Scan for the cell matching the given text and deliver its [x, y] coordinate at center. 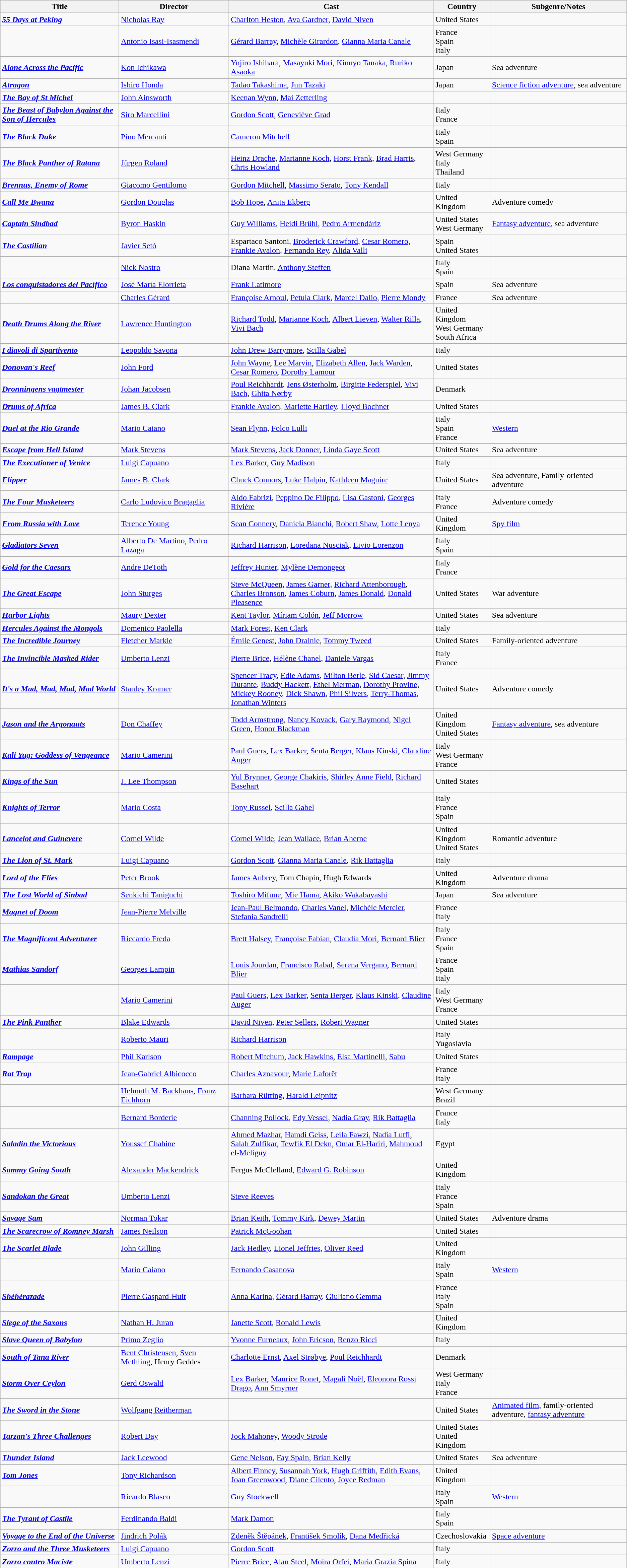
Phil Karlson [174, 1056]
It's a Mad, Mad, Mad, Mad World [60, 689]
Gene Nelson, Fay Spain, Brian Kelly [332, 1458]
Storm Over Ceylon [60, 1383]
Frank Latimore [332, 285]
Dronningens vagtmester [60, 389]
Kings of the Sun [60, 781]
Fergus McClelland, Edward G. Robinson [332, 1170]
Atragon [60, 85]
Rampage [60, 1056]
The Invincible Masked Rider [60, 658]
Lancelot and Guinevere [60, 838]
United StatesWest Germany [462, 224]
The Sword in the Stone [60, 1410]
The Lion of St. Mark [60, 860]
The Black Panther of Ratana [60, 163]
The Four Musketeers [60, 502]
Cornel Wilde, Jean Wallace, Brian Aherne [332, 838]
Lex Barker, Maurice Ronet, Magali Noël, Eleonora Rossi Drago, Ann Smyrner [332, 1383]
Death Drums Along the River [60, 324]
Don Chaffey [174, 724]
Senkichi Taniguchi [174, 895]
Sea adventure, Family-oriented adventure [558, 480]
Jason and the Argonauts [60, 724]
United KingdomWest GermanySouth Africa [462, 324]
Subgenre/Notes [558, 7]
Norman Tokar [174, 1218]
West GermanyItalyFrance [462, 1383]
Sean Flynn, Folco Lulli [332, 428]
Brian Keith, Tommy Kirk, Dewey Martin [332, 1218]
SpainUnited States [462, 245]
Robert Day [174, 1436]
Los conquistadores del Pacífico [60, 285]
Yvonne Furneaux, John Ericson, Renzo Ricci [332, 1340]
Savage Sam [60, 1218]
Gordon Mitchell, Massimo Serato, Tony Kendall [332, 185]
From Russia with Love [60, 523]
The Beast of Babylon Against the Son of Hercules [60, 115]
Fernando Casanova [332, 1270]
Charlotte Ernst, Axel Strøbye, Poul Reichhardt [332, 1357]
Donovan's Reef [60, 367]
Jean-Paul Belmondo, Charles Vanel, Michèle Mercier, Stefania Sandrelli [332, 912]
Leopoldo Savona [174, 350]
John Wayne, Lee Marvin, Elizabeth Allen, Jack Warden, Cesar Romero, Dorothy Lamour [332, 367]
Poul Reichhardt, Jens Østerholm, Birgitte Federspiel, Vivi Bach, Ghita Nørby [332, 389]
Gerd Oswald [174, 1383]
Director [174, 7]
Mark Damon [332, 1519]
Charlton Heston, Ava Gardner, David Niven [332, 19]
Mathias Sandorf [60, 969]
Patrick McGoohan [332, 1231]
Nicholas Ray [174, 19]
Charles Aznavour, Marie Laforêt [332, 1074]
Zdeněk Štěpánek, František Smolík, Dana Medřická [332, 1536]
Ahmed Mazhar, Hamdi Geiss, Leila Fawzi, Nadia Lutfi, Salah Zulfikar, Tewfik El Dekn, Omar El-Hariri, Mahmoud el-Meliguy [332, 1144]
Knights of Terror [60, 808]
Yujiro Ishihara, Masayuki Mori, Kinuyo Tanaka, Ruriko Asaoka [332, 68]
Voyage to the End of the Universe [60, 1536]
Tadao Takashima, Jun Tazaki [332, 85]
J. Lee Thompson [174, 781]
Lex Barker, Guy Madison [332, 463]
Richard Harrison [332, 1039]
Alberto De Martino, Pedro Lazaga [174, 545]
David Niven, Peter Sellers, Robert Wagner [332, 1022]
Sandokan the Great [60, 1196]
Channing Pollock, Edy Vessel, Nadia Gray, Rik Battaglia [332, 1117]
I diavoli di Spartivento [60, 350]
Louis Jourdan, Francisco Rabal, Serena Vergano, Bernard Blier [332, 969]
Jeffrey Hunter, Mylène Demongeot [332, 567]
Roberto Mauri [174, 1039]
Anna Karina, Gérard Barray, Giuliano Gemma [332, 1296]
Frankie Avalon, Mariette Hartley, Lloyd Bochner [332, 406]
Slave Queen of Babylon [60, 1340]
The Pink Panther [60, 1022]
John Gilling [174, 1248]
Alone Across the Pacific [60, 68]
The Castilian [60, 245]
Nick Nostro [174, 267]
Peter Brook [174, 878]
Siege of the Saxons [60, 1322]
Cast [332, 7]
Country [462, 7]
Diana Martín, Anthony Steffen [332, 267]
Yul Brynner, George Chakiris, Shirley Anne Field, Richard Basehart [332, 781]
Steve Reeves [332, 1196]
South of Tana River [60, 1357]
Tom Jones [60, 1475]
Jürgen Roland [174, 163]
Kon Ichikawa [174, 68]
Gladiators Seven [60, 545]
Domenico Paolella [174, 628]
John Sturges [174, 594]
FranceItalySpain [462, 1296]
The Magnificent Adventurer [60, 939]
James Aubrey, Tom Chapin, Hugh Edwards [332, 878]
Jack Hedley, Lionel Jeffries, Oliver Reed [332, 1248]
John Ford [174, 367]
Maury Dexter [174, 615]
The Executioner of Venice [60, 463]
Georges Lampin [174, 969]
Tony Richardson [174, 1475]
Lawrence Huntington [174, 324]
Byron Haskin [174, 224]
United StatesUnited Kingdom [462, 1436]
Gordon Scott, Gianna Maria Canale, Rik Battaglia [332, 860]
Robert Mitchum, Jack Hawkins, Elsa Martinelli, Sabu [332, 1056]
Duel at the Rio Grande [60, 428]
Toshiro Mifune, Mie Hama, Akiko Wakabayashi [332, 895]
Mario Costa [174, 808]
West GermanyItalyThailand [462, 163]
Keenan Wynn, Mai Zetterling [332, 97]
Carlo Ludovico Bragaglia [174, 502]
Romantic adventure [558, 838]
Pino Mercanti [174, 137]
Gérard Barray, Michèle Girardon, Gianna Maria Canale [332, 41]
Wolfgang Reitherman [174, 1410]
Gordon Scott, Geneviève Grad [332, 115]
Riccardo Freda [174, 939]
Gordon Douglas [174, 202]
The Great Escape [60, 594]
Charles Gérard [174, 297]
Fletcher Markle [174, 641]
Spain [462, 285]
James Neilson [174, 1231]
Spy film [558, 523]
Siro Marcellini [174, 115]
Giacomo Gentilomo [174, 185]
Harbor Lights [60, 615]
The Lost World of Sinbad [60, 895]
War adventure [558, 594]
Space adventure [558, 1536]
Flipper [60, 480]
Primo Zeglio [174, 1340]
Françoise Arnoul, Petula Clark, Marcel Dalio, Pierre Mondy [332, 297]
Terence Young [174, 523]
Jack Leewood [174, 1458]
Gold for the Caesars [60, 567]
Thunder Island [60, 1458]
Albert Finney, Susannah York, Hugh Griffith, Edith Evans, Joan Greenwood, Diane Cilento, Joyce Redman [332, 1475]
Sean Connery, Daniela Bianchi, Robert Shaw, Lotte Lenya [332, 523]
Zorro contro Maciste [60, 1561]
ItalyYugoslavia [462, 1039]
Todd Armstrong, Nancy Kovack, Gary Raymond, Nigel Green, Honor Blackman [332, 724]
John Ainsworth [174, 97]
The Bay of St Michel [60, 97]
Ferdinando Baldi [174, 1519]
The Black Duke [60, 137]
Sammy Going South [60, 1170]
Aldo Fabrizi, Peppino De Filippo, Lisa Gastoni, Georges Rivière [332, 502]
Egypt [462, 1144]
Animated film, family-oriented adventure, fantasy adventure [558, 1410]
Richard Todd, Marianne Koch, Albert Lieven, Walter Rilla, Vivi Bach [332, 324]
Johan Jacobsen [174, 389]
Hercules Against the Mongols [60, 628]
Saladin the Victorious [60, 1144]
Mark Forest, Ken Clark [332, 628]
Czechoslovakia [462, 1536]
Andre DeToth [174, 567]
Janette Scott, Ronald Lewis [332, 1322]
Title [60, 7]
Stanley Kramer [174, 689]
Cameron Mitchell [332, 137]
Chuck Connors, Luke Halpin, Kathleen Maguire [332, 480]
Youssef Chahine [174, 1144]
Rat Trap [60, 1074]
Drums of Africa [60, 406]
Pierre Brice, Alan Steel, Moira Orfei, Maria Grazia Spina [332, 1561]
Zorro and the Three Musketeers [60, 1549]
Lord of the Flies [60, 878]
Tarzan's Three Challenges [60, 1436]
Tony Russel, Scilla Gabel [332, 808]
Kali Yug: Goddess of Vengeance [60, 755]
Helmuth M. Backhaus, Franz Eichhorn [174, 1095]
Javier Setó [174, 245]
The Incredible Journey [60, 641]
John Drew Barrymore, Scilla Gabel [332, 350]
The Scarlet Blade [60, 1248]
Jean-Pierre Melville [174, 912]
Jindrich Polák [174, 1536]
Bent Christensen, Sven Methling, Henry Geddes [174, 1357]
Jean-Gabriel Albicocco [174, 1074]
Science fiction adventure, sea adventure [558, 85]
Barbara Rütting, Harald Leipnitz [332, 1095]
The Tyrant of Castile [60, 1519]
Antonio Isasi-Isasmendi [174, 41]
Shéhérazade [60, 1296]
The Scarecrow of Romney Marsh [60, 1231]
West GermanyBrazil [462, 1095]
Escape from Hell Island [60, 450]
Brett Halsey, Françoise Fabian, Claudia Mori, Bernard Blier [332, 939]
Bob Hope, Anita Ekberg [332, 202]
Bernard Borderie [174, 1117]
Mark Stevens, Jack Donner, Linda Gaye Scott [332, 450]
Captain Sindbad [60, 224]
Guy Stockwell [332, 1497]
Mark Stevens [174, 450]
Gordon Scott [332, 1549]
Cornel Wilde [174, 838]
Alexander Mackendrick [174, 1170]
Heinz Drache, Marianne Koch, Horst Frank, Brad Harris, Chris Howland [332, 163]
Brennus, Enemy of Rome [60, 185]
Nathan H. Juran [174, 1322]
Magnet of Doom [60, 912]
France [462, 297]
Steve McQueen, James Garner, Richard Attenborough, Charles Bronson, James Coburn, James Donald, Donald Pleasence [332, 594]
Blake Edwards [174, 1022]
Ishirō Honda [174, 85]
Ricardo Blasco [174, 1497]
Pierre Brice, Hélène Chanel, Daniele Vargas [332, 658]
55 Days at Peking [60, 19]
Call Me Bwana [60, 202]
Pierre Gaspard-Huit [174, 1296]
Guy Williams, Heidi Brühl, Pedro Armendáriz [332, 224]
Richard Harrison, Loredana Nusciak, Livio Lorenzon [332, 545]
José María Elorrieta [174, 285]
Family-oriented adventure [558, 641]
Émile Genest, John Drainie, Tommy Tweed [332, 641]
Espartaco Santoni, Broderick Crawford, Cesar Romero, Frankie Avalon, Fernando Rey, Alida Valli [332, 245]
Jock Mahoney, Woody Strode [332, 1436]
ItalySpainFrance [462, 428]
Kent Taylor, Míriam Colón, Jeff Morrow [332, 615]
